Return (X, Y) of the center of cell containing provided text 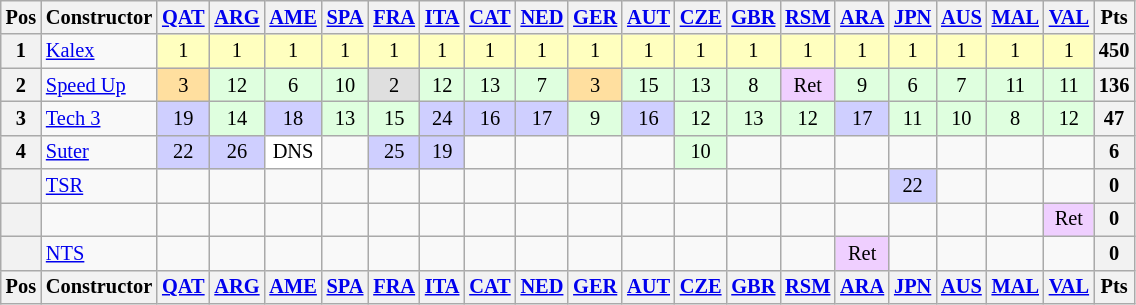
24 (442, 118)
NTS (99, 253)
47 (1114, 118)
TSR (99, 186)
Kalex (99, 51)
26 (236, 152)
136 (1114, 85)
DNS (292, 152)
Tech 3 (99, 118)
18 (292, 118)
Suter (99, 152)
25 (394, 152)
450 (1114, 51)
4 (21, 152)
14 (236, 118)
Speed Up (99, 85)
